From the cell containing the given text, extract its center point as [X, Y] coordinate. 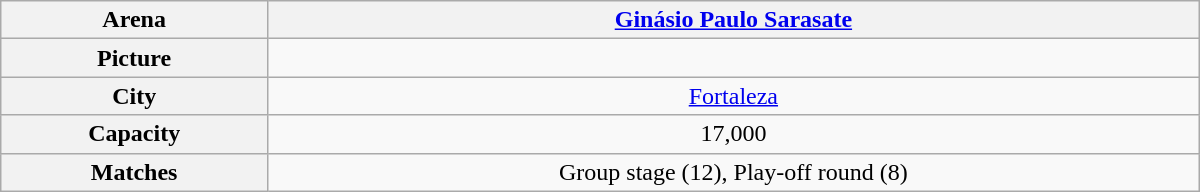
Ginásio Paulo Sarasate [734, 20]
City [134, 96]
17,000 [734, 134]
Arena [134, 20]
Picture [134, 58]
Group stage (12), Play-off round (8) [734, 172]
Matches [134, 172]
Capacity [134, 134]
Fortaleza [734, 96]
